Output the [X, Y] coordinate of the center of the cell containing the given text.  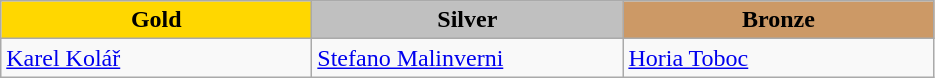
Bronze [778, 20]
Silver [468, 20]
Gold [156, 20]
Horia Toboc [778, 58]
Stefano Malinverni [468, 58]
Karel Kolář [156, 58]
